Determine the (X, Y) coordinate at the center of the cell enclosing the given text.  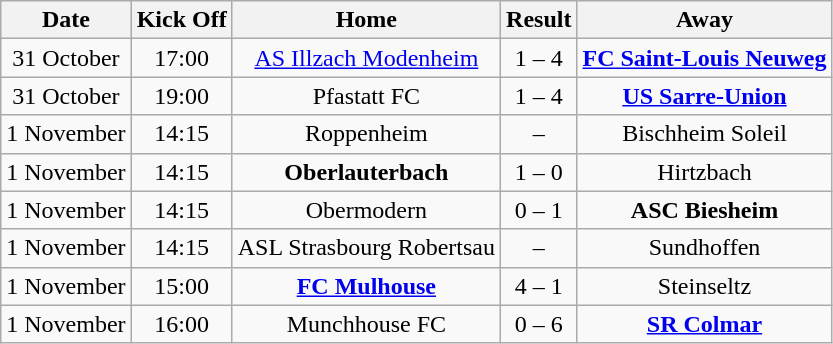
Kick Off (182, 20)
19:00 (182, 96)
Hirtzbach (704, 172)
0 – 1 (539, 210)
US Sarre-Union (704, 96)
ASC Biesheim (704, 210)
FC Saint-Louis Neuweg (704, 58)
Pfastatt FC (366, 96)
16:00 (182, 324)
ASL Strasbourg Robertsau (366, 248)
Sundhoffen (704, 248)
Obermodern (366, 210)
Oberlauterbach (366, 172)
15:00 (182, 286)
AS Illzach Modenheim (366, 58)
Home (366, 20)
Bischheim Soleil (704, 134)
1 – 0 (539, 172)
SR Colmar (704, 324)
Munchhouse FC (366, 324)
Away (704, 20)
Roppenheim (366, 134)
FC Mulhouse (366, 286)
17:00 (182, 58)
Date (66, 20)
Steinseltz (704, 286)
Result (539, 20)
4 – 1 (539, 286)
0 – 6 (539, 324)
